Locate the cell with the specified text and output its [x, y] center coordinate. 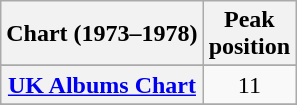
Peakposition [249, 34]
UK Albums Chart [102, 85]
Chart (1973–1978) [102, 34]
11 [249, 85]
